From the cell containing the given text, extract its center point as (x, y) coordinate. 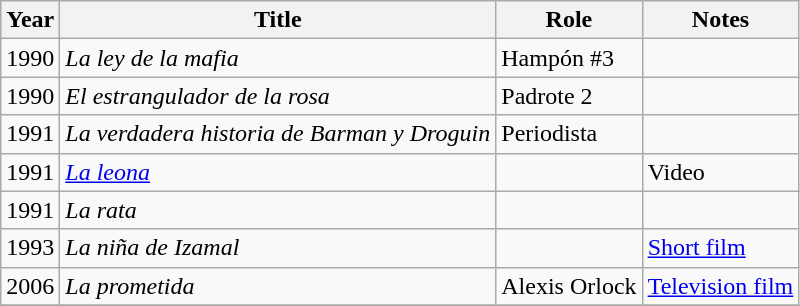
Television film (720, 286)
Periodista (569, 134)
1993 (30, 248)
2006 (30, 286)
Hampón #3 (569, 58)
La niña de Izamal (278, 248)
Role (569, 20)
Video (720, 172)
El estrangulador de la rosa (278, 96)
Padrote 2 (569, 96)
Notes (720, 20)
Title (278, 20)
La rata (278, 210)
Year (30, 20)
La leona (278, 172)
La prometida (278, 286)
La verdadera historia de Barman y Droguin (278, 134)
Short film (720, 248)
Alexis Orlock (569, 286)
La ley de la mafia (278, 58)
